Detect which cell encompasses the target text, then output its (X, Y) center coordinate. 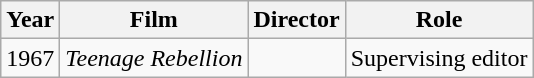
1967 (30, 58)
Teenage Rebellion (154, 58)
Role (439, 20)
Year (30, 20)
Director (296, 20)
Supervising editor (439, 58)
Film (154, 20)
